Pinpoint the cell where the given text exists, returning its (x, y) midpoint coordinate. 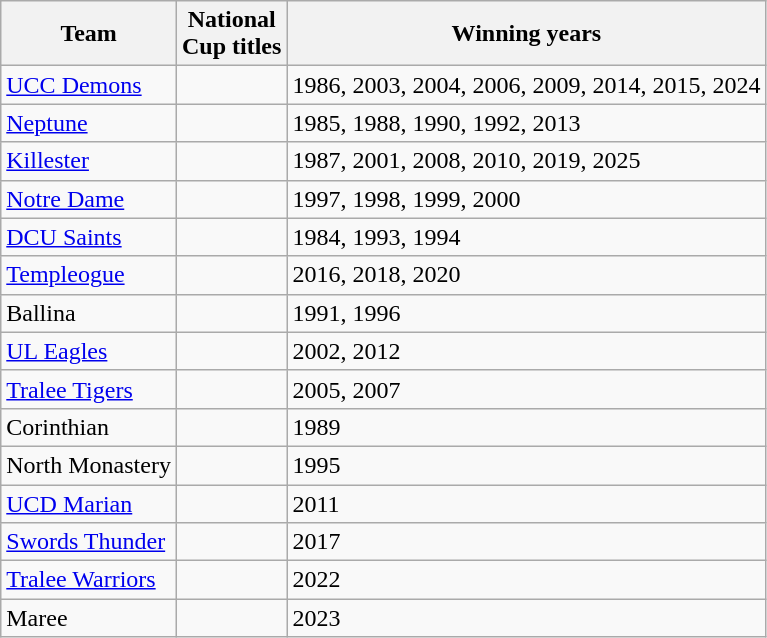
Team (89, 34)
Swords Thunder (89, 542)
Winning years (526, 34)
1989 (526, 427)
National Cup titles (231, 34)
2023 (526, 618)
Tralee Tigers (89, 389)
Neptune (89, 123)
Corinthian (89, 427)
1986, 2003, 2004, 2006, 2009, 2014, 2015, 2024 (526, 85)
1995 (526, 465)
Maree (89, 618)
2016, 2018, 2020 (526, 275)
2011 (526, 503)
UCD Marian (89, 503)
Ballina (89, 313)
North Monastery (89, 465)
UCC Demons (89, 85)
2005, 2007 (526, 389)
2002, 2012 (526, 351)
2022 (526, 580)
2017 (526, 542)
Templeogue (89, 275)
1991, 1996 (526, 313)
Killester (89, 161)
DCU Saints (89, 237)
1997, 1998, 1999, 2000 (526, 199)
1987, 2001, 2008, 2010, 2019, 2025 (526, 161)
1984, 1993, 1994 (526, 237)
Notre Dame (89, 199)
Tralee Warriors (89, 580)
1985, 1988, 1990, 1992, 2013 (526, 123)
UL Eagles (89, 351)
